Detect which cell encompasses the target text, then output its (X, Y) center coordinate. 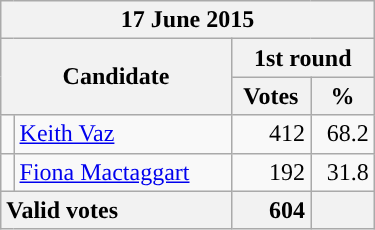
Valid votes (116, 210)
17 June 2015 (188, 20)
% (343, 96)
1st round (302, 58)
Votes (270, 96)
Candidate (116, 77)
192 (270, 172)
412 (270, 134)
Keith Vaz (122, 134)
68.2 (343, 134)
604 (270, 210)
Fiona Mactaggart (122, 172)
31.8 (343, 172)
